Output the [X, Y] coordinate of the center of the cell containing the given text.  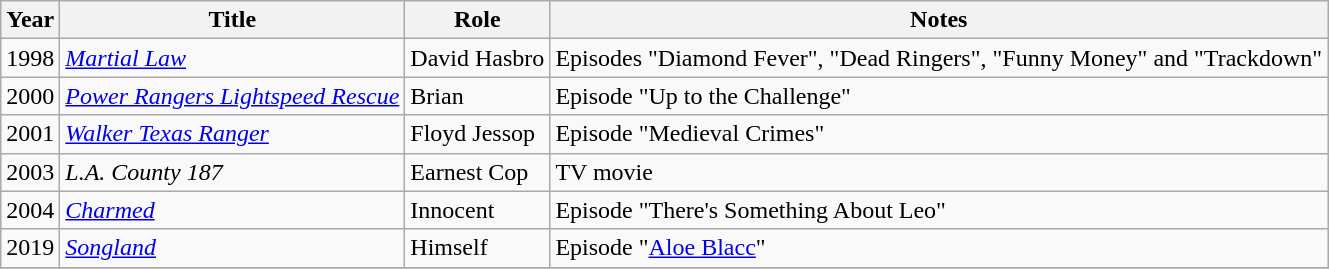
Charmed [232, 210]
2019 [30, 248]
Title [232, 20]
Floyd Jessop [478, 134]
Year [30, 20]
Walker Texas Ranger [232, 134]
TV movie [939, 172]
Episode "There's Something About Leo" [939, 210]
Episodes "Diamond Fever", "Dead Ringers", "Funny Money" and "Trackdown" [939, 58]
Himself [478, 248]
Episode "Aloe Blacc" [939, 248]
Earnest Cop [478, 172]
1998 [30, 58]
2001 [30, 134]
Episode "Up to the Challenge" [939, 96]
Power Rangers Lightspeed Rescue [232, 96]
L.A. County 187 [232, 172]
Notes [939, 20]
2003 [30, 172]
Songland [232, 248]
Brian [478, 96]
Role [478, 20]
Episode "Medieval Crimes" [939, 134]
2004 [30, 210]
David Hasbro [478, 58]
Innocent [478, 210]
2000 [30, 96]
Martial Law [232, 58]
